Find where the given text appears and provide that cell's center as [x, y] coordinate. 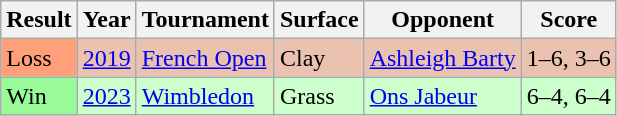
Ons Jabeur [442, 96]
2019 [106, 58]
Tournament [205, 20]
Year [106, 20]
Wimbledon [205, 96]
Ashleigh Barty [442, 58]
French Open [205, 58]
1–6, 3–6 [568, 58]
2023 [106, 96]
Result [39, 20]
Grass [319, 96]
Opponent [442, 20]
Surface [319, 20]
Loss [39, 58]
Score [568, 20]
Win [39, 96]
6–4, 6–4 [568, 96]
Clay [319, 58]
